Detect which cell encompasses the target text, then output its [x, y] center coordinate. 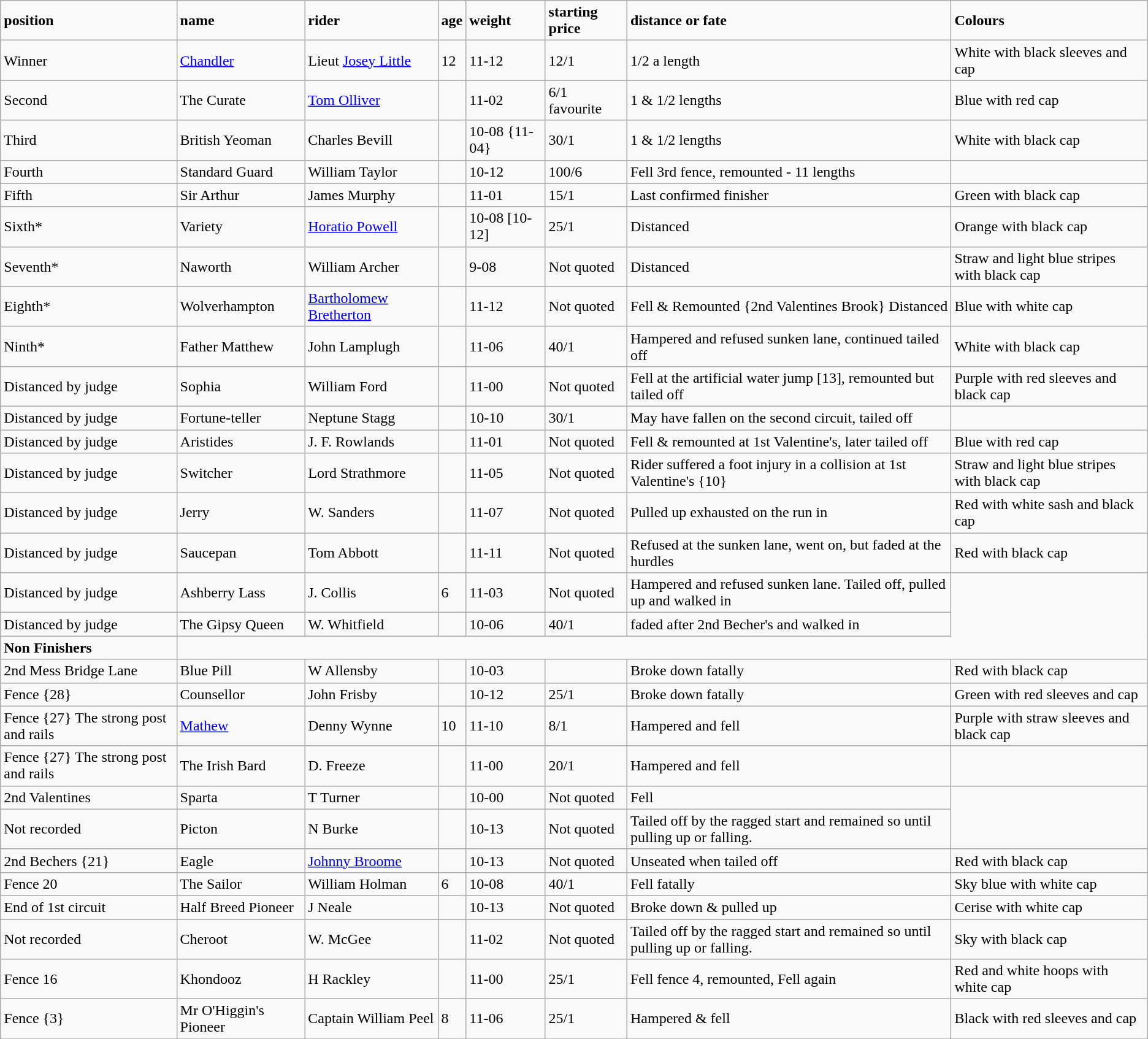
distance or fate [789, 21]
N Burke [372, 829]
Counsellor [240, 694]
position [88, 21]
10-00 [505, 797]
Eighth* [88, 307]
Ninth* [88, 346]
Second [88, 101]
Eagle [240, 861]
Red with white sash and black cap [1049, 513]
8 [452, 1019]
Lieut Josey Little [372, 60]
Blue Pill [240, 671]
8/1 [586, 726]
The Sailor [240, 884]
12/1 [586, 60]
Hampered & fell [789, 1019]
Wolverhampton [240, 307]
Bartholomew Bretherton [372, 307]
Johnny Broome [372, 861]
rider [372, 21]
Rider suffered a foot injury in a collision at 1st Valentine's {10} [789, 473]
weight [505, 21]
Mathew [240, 726]
Blue with white cap [1049, 307]
2nd Bechers {21} [88, 861]
Jerry [240, 513]
10-08 [505, 884]
10 [452, 726]
White with black sleeves and cap [1049, 60]
Fell [789, 797]
Winner [88, 60]
Fell fatally [789, 884]
Sky with black cap [1049, 938]
Fifth [88, 195]
Sophia [240, 386]
Third [88, 140]
age [452, 21]
T Turner [372, 797]
100/6 [586, 172]
Cheroot [240, 938]
Fortune-teller [240, 418]
Seventh* [88, 266]
Sky blue with white cap [1049, 884]
Sir Arthur [240, 195]
11-11 [505, 553]
Broke down & pulled up [789, 907]
11-03 [505, 592]
Half Breed Pioneer [240, 907]
Sixth* [88, 227]
W. Sanders [372, 513]
Denny Wynne [372, 726]
John Frisby [372, 694]
May have fallen on the second circuit, tailed off [789, 418]
William Archer [372, 266]
11-07 [505, 513]
Fell 3rd fence, remounted - 11 lengths [789, 172]
Saucepan [240, 553]
Fence {28} [88, 694]
Pulled up exhausted on the run in [789, 513]
Fence {3} [88, 1019]
Lord Strathmore [372, 473]
20/1 [586, 765]
Chandler [240, 60]
name [240, 21]
2nd Mess Bridge Lane [88, 671]
William Holman [372, 884]
10-08 [10-12] [505, 227]
11-10 [505, 726]
Green with red sleeves and cap [1049, 694]
W. Whitfield [372, 624]
Fence 16 [88, 979]
Fell & Remounted {2nd Valentines Brook} Distanced [789, 307]
Fell & remounted at 1st Valentine's, later tailed off [789, 441]
1/2 a length [789, 60]
Mr O'Higgin's Pioneer [240, 1019]
faded after 2nd Becher's and walked in [789, 624]
Variety [240, 227]
Horatio Powell [372, 227]
Fell at the artificial water jump [13], remounted but tailed off [789, 386]
starting price [586, 21]
Naworth [240, 266]
6/1 favourite [586, 101]
William Taylor [372, 172]
Unseated when tailed off [789, 861]
James Murphy [372, 195]
Aristides [240, 441]
Switcher [240, 473]
Purple with straw sleeves and black cap [1049, 726]
Fourth [88, 172]
Captain William Peel [372, 1019]
End of 1st circuit [88, 907]
W Allensby [372, 671]
12 [452, 60]
Charles Bevill [372, 140]
15/1 [586, 195]
10-10 [505, 418]
J. F. Rowlands [372, 441]
Ashberry Lass [240, 592]
J. Collis [372, 592]
Hampered and refused sunken lane. Tailed off, pulled up and walked in [789, 592]
J Neale [372, 907]
10-08 {11-04} [505, 140]
Green with black cap [1049, 195]
Standard Guard [240, 172]
Non Finishers [88, 648]
Hampered and refused sunken lane, continued tailed off [789, 346]
The Irish Bard [240, 765]
Tom Olliver [372, 101]
D. Freeze [372, 765]
10-03 [505, 671]
10-06 [505, 624]
Fell fence 4, remounted, Fell again [789, 979]
Neptune Stagg [372, 418]
W. McGee [372, 938]
Black with red sleeves and cap [1049, 1019]
Khondooz [240, 979]
Sparta [240, 797]
Picton [240, 829]
British Yeoman [240, 140]
William Ford [372, 386]
Orange with black cap [1049, 227]
Red and white hoops with white cap [1049, 979]
The Gipsy Queen [240, 624]
H Rackley [372, 979]
Tom Abbott [372, 553]
9-08 [505, 266]
Purple with red sleeves and black cap [1049, 386]
The Curate [240, 101]
Colours [1049, 21]
Refused at the sunken lane, went on, but faded at the hurdles [789, 553]
Fence 20 [88, 884]
John Lamplugh [372, 346]
Cerise with white cap [1049, 907]
Father Matthew [240, 346]
11-05 [505, 473]
Last confirmed finisher [789, 195]
2nd Valentines [88, 797]
